Capture the cell that displays the provided text and extract its (X, Y) central coordinate. 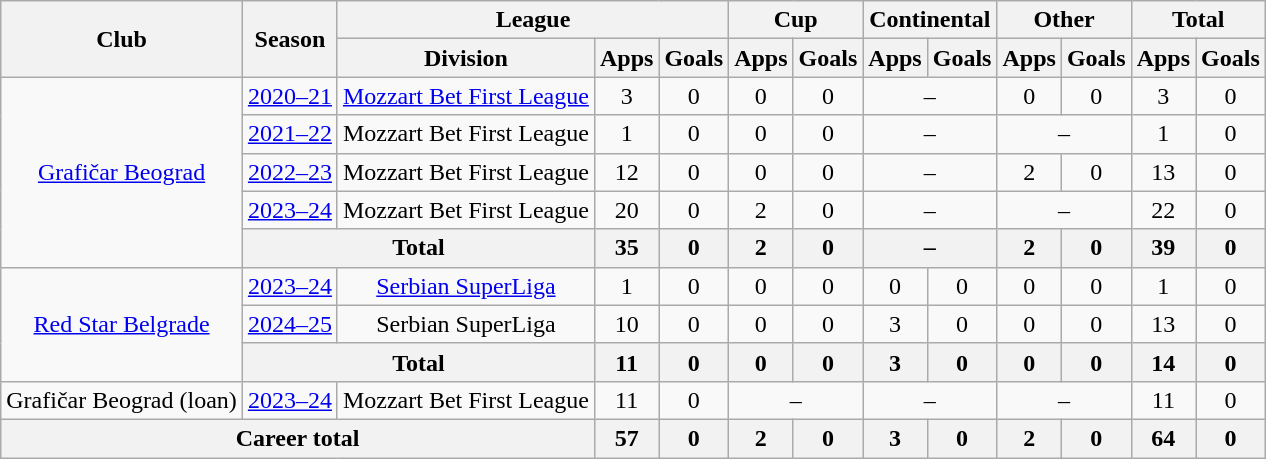
Grafičar Beograd (loan) (122, 400)
39 (1163, 248)
22 (1163, 210)
League (532, 20)
Club (122, 39)
Grafičar Beograd (122, 172)
Career total (298, 438)
64 (1163, 438)
57 (626, 438)
Season (290, 39)
Cup (796, 20)
2024–25 (290, 324)
20 (626, 210)
Division (466, 58)
2020–21 (290, 96)
14 (1163, 362)
Continental (930, 20)
2021–22 (290, 134)
2022–23 (290, 172)
Red Star Belgrade (122, 324)
12 (626, 172)
35 (626, 248)
Other (1064, 20)
10 (626, 324)
